Extract the [X, Y] coordinate from the center of the cell holding the provided text.  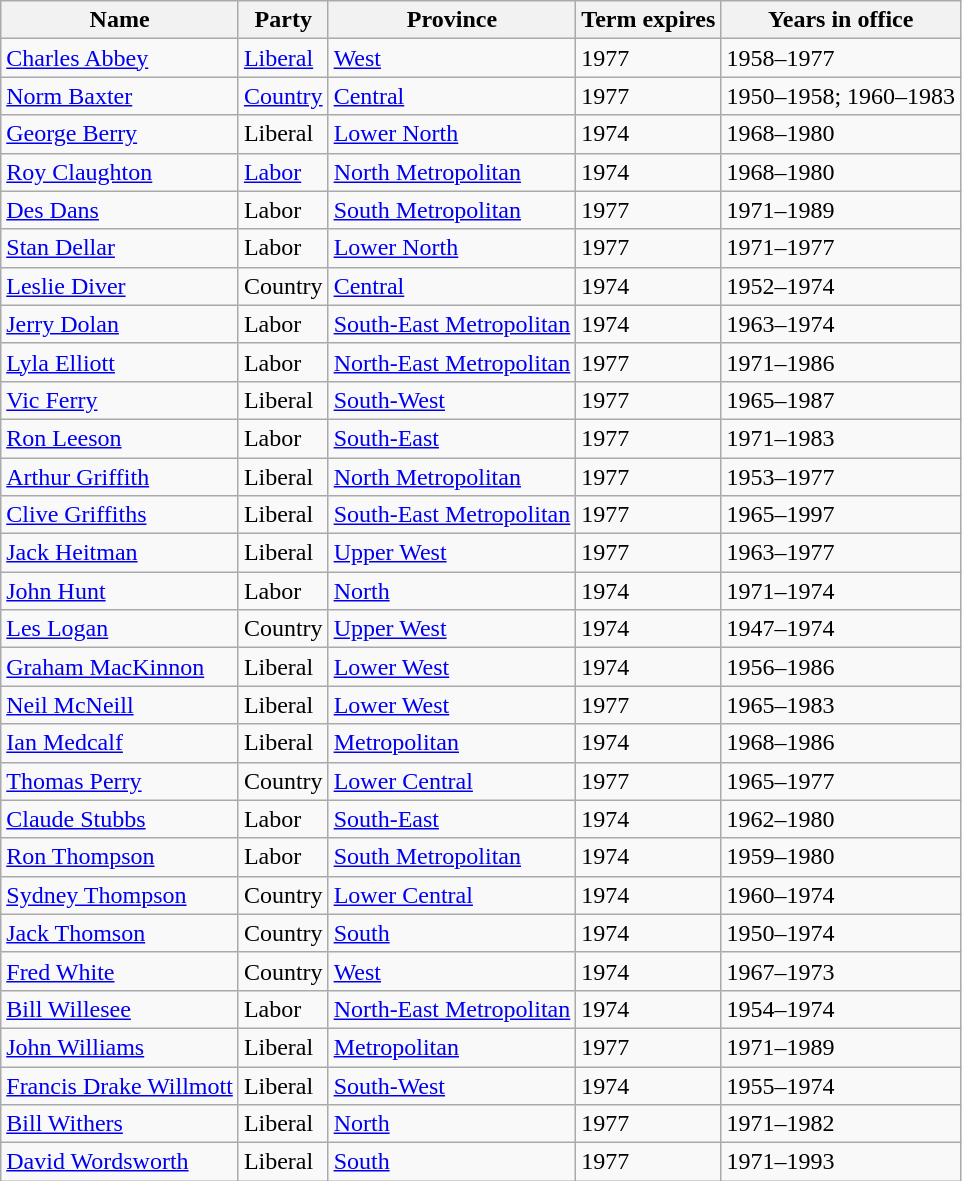
Roy Claughton [120, 172]
Province [452, 20]
1963–1974 [841, 324]
Fred White [120, 971]
1971–1974 [841, 591]
Jerry Dolan [120, 324]
Leslie Diver [120, 286]
1971–1977 [841, 248]
1962–1980 [841, 819]
Sydney Thompson [120, 895]
John Hunt [120, 591]
Ron Leeson [120, 438]
Norm Baxter [120, 96]
Neil McNeill [120, 705]
Stan Dellar [120, 248]
Lyla Elliott [120, 362]
1967–1973 [841, 971]
Jack Thomson [120, 933]
Years in office [841, 20]
1950–1974 [841, 933]
Arthur Griffith [120, 477]
Party [283, 20]
Francis Drake Willmott [120, 1085]
Ian Medcalf [120, 743]
Ron Thompson [120, 857]
George Berry [120, 134]
John Williams [120, 1047]
1955–1974 [841, 1085]
Thomas Perry [120, 781]
1971–1986 [841, 362]
1963–1977 [841, 553]
1954–1974 [841, 1009]
1956–1986 [841, 667]
1971–1983 [841, 438]
1952–1974 [841, 286]
Graham MacKinnon [120, 667]
1958–1977 [841, 58]
Term expires [648, 20]
Les Logan [120, 629]
1950–1958; 1960–1983 [841, 96]
Bill Withers [120, 1124]
1965–1983 [841, 705]
1971–1982 [841, 1124]
Charles Abbey [120, 58]
1965–1987 [841, 400]
1971–1993 [841, 1162]
Name [120, 20]
1959–1980 [841, 857]
1960–1974 [841, 895]
1965–1997 [841, 515]
1965–1977 [841, 781]
Des Dans [120, 210]
1947–1974 [841, 629]
Bill Willesee [120, 1009]
1953–1977 [841, 477]
1968–1986 [841, 743]
Claude Stubbs [120, 819]
Clive Griffiths [120, 515]
Vic Ferry [120, 400]
Jack Heitman [120, 553]
David Wordsworth [120, 1162]
